From the cell containing the given text, extract its center point as [X, Y] coordinate. 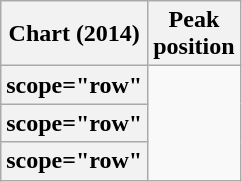
Peakposition [194, 34]
Chart (2014) [74, 34]
